Output the (X, Y) coordinate of the center of the cell containing the given text.  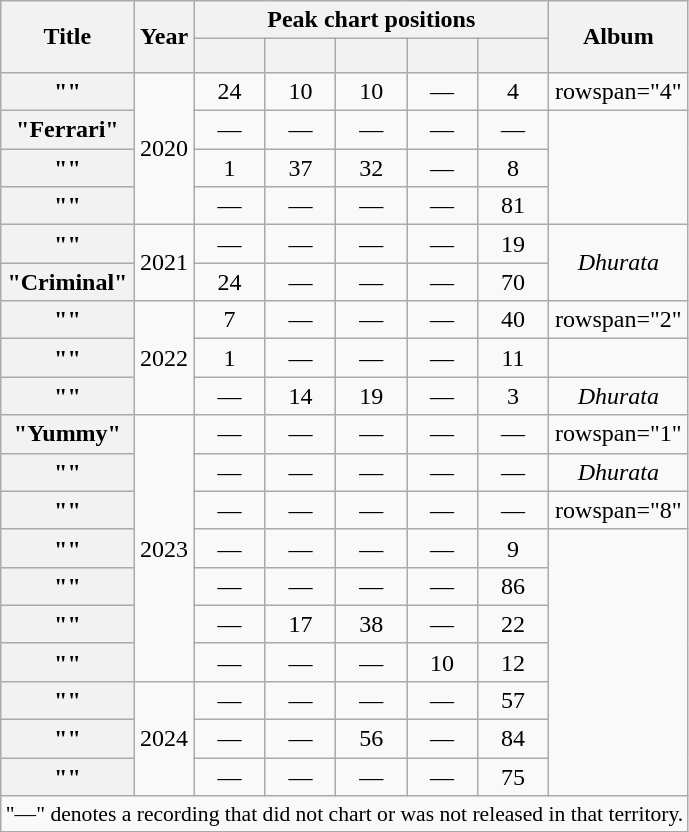
40 (514, 320)
12 (514, 662)
2020 (164, 148)
57 (514, 700)
32 (372, 168)
38 (372, 624)
2023 (164, 548)
8 (514, 168)
14 (300, 396)
Year (164, 37)
70 (514, 282)
2022 (164, 358)
86 (514, 586)
7 (230, 320)
"—" denotes a recording that did not chart or was not released in that territory. (345, 814)
Peak chart positions (371, 20)
"Criminal" (68, 282)
2024 (164, 738)
11 (514, 358)
81 (514, 206)
Title (68, 37)
3 (514, 396)
2021 (164, 263)
22 (514, 624)
rowspan="4" (618, 91)
4 (514, 91)
75 (514, 777)
9 (514, 548)
37 (300, 168)
"Ferrari" (68, 130)
rowspan="2" (618, 320)
rowspan="1" (618, 434)
"Yummy" (68, 434)
rowspan="8" (618, 510)
Album (618, 37)
56 (372, 739)
84 (514, 739)
17 (300, 624)
